Locate the cell with the specified text and output its (x, y) center coordinate. 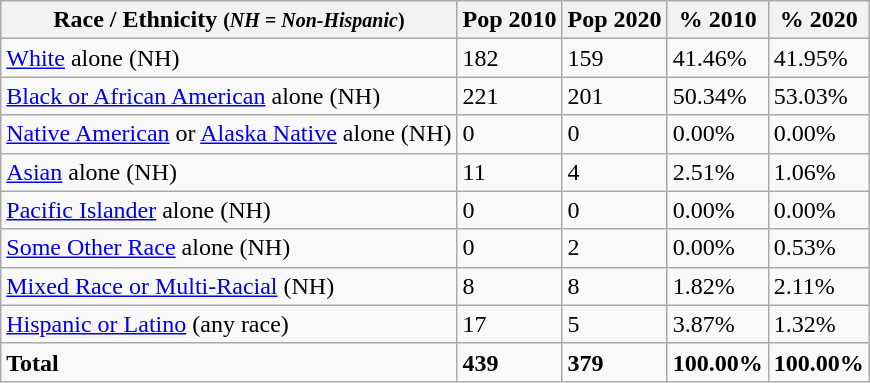
17 (510, 324)
182 (510, 58)
1.32% (818, 324)
Asian alone (NH) (229, 172)
Pacific Islander alone (NH) (229, 210)
1.06% (818, 172)
1.82% (718, 286)
50.34% (718, 96)
221 (510, 96)
Total (229, 362)
Hispanic or Latino (any race) (229, 324)
0.53% (818, 248)
Pop 2020 (614, 20)
Pop 2010 (510, 20)
White alone (NH) (229, 58)
2.51% (718, 172)
201 (614, 96)
379 (614, 362)
5 (614, 324)
Mixed Race or Multi-Racial (NH) (229, 286)
% 2010 (718, 20)
Native American or Alaska Native alone (NH) (229, 134)
439 (510, 362)
41.46% (718, 58)
4 (614, 172)
% 2020 (818, 20)
Some Other Race alone (NH) (229, 248)
53.03% (818, 96)
2.11% (818, 286)
Black or African American alone (NH) (229, 96)
159 (614, 58)
2 (614, 248)
3.87% (718, 324)
Race / Ethnicity (NH = Non-Hispanic) (229, 20)
11 (510, 172)
41.95% (818, 58)
